Search for the cell housing the specified text and yield its [x, y] center coordinate. 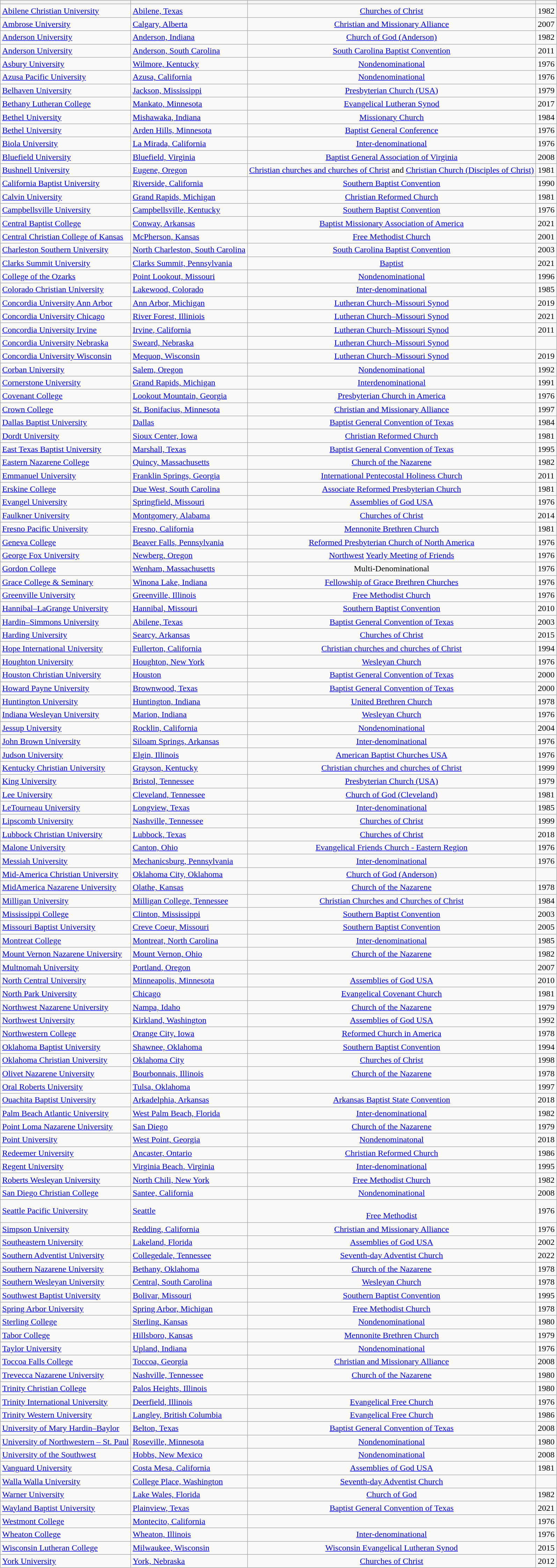
Central Baptist College [66, 223]
Kirkland, Washington [189, 1020]
Vanguard University [66, 1468]
North Central University [66, 980]
St. Bonifacius, Minnesota [189, 409]
Montreat College [66, 941]
Toccoa, Georgia [189, 1362]
Wayland Baptist University [66, 1508]
MidAmerica Nazarene University [66, 887]
Virginia Beach, Virginia [189, 1166]
Corban University [66, 370]
Bourbonnais, Illinois [189, 1073]
2012 [546, 1561]
California Baptist University [66, 184]
Evangelical Covenant Church [391, 994]
Missouri Baptist University [66, 927]
Bristol, Tennessee [189, 781]
Roseville, Minnesota [189, 1442]
Fellowship of Grace Brethren Churches [391, 582]
Hope International University [66, 648]
Orange City, Iowa [189, 1034]
Wheaton, Illinois [189, 1534]
Hobbs, New Mexico [189, 1455]
San Diego [189, 1127]
Trinity Western University [66, 1415]
Dallas [189, 423]
Springfield, Missouri [189, 502]
Brownwood, Texas [189, 688]
Jackson, Mississippi [189, 90]
Concordia University Nebraska [66, 343]
Ambrose University [66, 24]
Concordia University Chicago [66, 316]
Cleveland, Tennessee [189, 795]
Multnomah University [66, 967]
North Chili, New York [189, 1180]
Asbury University [66, 64]
Campbellsville University [66, 210]
Trinity International University [66, 1402]
Palm Beach Atlantic University [66, 1113]
Baptist General Association of Virginia [391, 157]
Messiah University [66, 861]
Point Lookout, Missouri [189, 276]
Southern Nazarene University [66, 1269]
Erskine College [66, 489]
Shawnee, Oklahoma [189, 1047]
Lakewood, Colorado [189, 290]
Bluefield University [66, 157]
Northwest Nazarene University [66, 1007]
Wenham, Massachusetts [189, 569]
Mount Vernon Nazarene University [66, 954]
Siloam Springs, Arkansas [189, 741]
Wisconsin Lutheran College [66, 1548]
LeTourneau University [66, 808]
Ann Arbor, Michigan [189, 303]
McPherson, Kansas [189, 237]
Winona Lake, Indiana [189, 582]
Bushnell University [66, 170]
Associate Reformed Presbyterian Church [391, 489]
Mississippi College [66, 914]
Clarks Summit, Pennsylvania [189, 263]
Northwest Yearly Meeting of Friends [391, 555]
Roberts Wesleyan University [66, 1180]
Point Loma Nazarene University [66, 1127]
Bolivar, Missouri [189, 1295]
Ancaster, Ontario [189, 1153]
Reformed Church in America [391, 1034]
Eugene, Oregon [189, 170]
Arkansas Baptist State Convention [391, 1100]
Huntington, Indiana [189, 701]
Lubbock, Texas [189, 834]
1998 [546, 1060]
Hardin–Simmons University [66, 622]
Calvin University [66, 197]
Clarks Summit University [66, 263]
Langley, British Columbia [189, 1415]
College Place, Washington [189, 1481]
2017 [546, 104]
Oklahoma Baptist University [66, 1047]
Marion, Indiana [189, 715]
King University [66, 781]
Lipscomb University [66, 821]
Taylor University [66, 1348]
1991 [546, 383]
Mishawaka, Indiana [189, 117]
Oklahoma City, Oklahoma [189, 874]
Baptist [391, 263]
Southern Wesleyan University [66, 1282]
Houghton University [66, 662]
Oral Roberts University [66, 1087]
Christian Churches and Churches of Christ [391, 901]
Mequon, Wisconsin [189, 356]
Conway, Arkansas [189, 223]
Chicago [189, 994]
Fresno, California [189, 529]
Minneapolis, Minnesota [189, 980]
Deerfield, Illinois [189, 1402]
Tabor College [66, 1335]
Milligan University [66, 901]
Tulsa, Oklahoma [189, 1087]
Covenant College [66, 396]
Hannibal, Missouri [189, 609]
Lake Wales, Florida [189, 1495]
George Fox University [66, 555]
Hillsboro, Kansas [189, 1335]
University of Mary Hardin–Baylor [66, 1428]
Mid-America Christian University [66, 874]
Judson University [66, 755]
Missionary Church [391, 117]
Church of God [391, 1495]
Multi-Denominational [391, 569]
West Point, Georgia [189, 1140]
Due West, South Carolina [189, 489]
Nondenominatonal [391, 1140]
Central, South Carolina [189, 1282]
Toccoa Falls College [66, 1362]
Houston Christian University [66, 675]
East Texas Baptist University [66, 449]
Dallas Baptist University [66, 423]
2004 [546, 728]
Quincy, Massachusetts [189, 462]
Houston [189, 675]
Redding, California [189, 1229]
Sioux Center, Iowa [189, 436]
Newberg, Oregon [189, 555]
Biola University [66, 143]
Kentucky Christian University [66, 768]
Upland, Indiana [189, 1348]
Lakeland, Florida [189, 1242]
Malone University [66, 848]
Evangel University [66, 502]
Arkadelphia, Arkansas [189, 1100]
2005 [546, 927]
Interdenominational [391, 383]
Irvine, California [189, 329]
Spring Arbor, Michigan [189, 1309]
Central Christian College of Kansas [66, 237]
Canton, Ohio [189, 848]
Houghton, New York [189, 662]
Marshall, Texas [189, 449]
Emmanuel University [66, 476]
Fullerton, California [189, 648]
Evangelical Friends Church - Eastern Region [391, 848]
Evangelical Lutheran Synod [391, 104]
Hannibal–LaGrange University [66, 609]
Montgomery, Alabama [189, 515]
College of the Ozarks [66, 276]
Mechanicsburg, Pennsylvania [189, 861]
Southern Adventist University [66, 1256]
Collegedale, Tennessee [189, 1256]
Redeemer University [66, 1153]
Lee University [66, 795]
2022 [546, 1256]
Christian churches and churches of Christ and Christian Church (Disciples of Christ) [391, 170]
Wilmore, Kentucky [189, 64]
Searcy, Arkansas [189, 635]
1990 [546, 184]
Baptist Missionary Association of America [391, 223]
Crown College [66, 409]
Point University [66, 1140]
Gordon College [66, 569]
Jessup University [66, 728]
University of the Southwest [66, 1455]
Walla Walla University [66, 1481]
Creve Coeur, Missouri [189, 927]
Southeastern University [66, 1242]
Milligan College, Tennessee [189, 901]
Oklahoma Christian University [66, 1060]
Westmont College [66, 1521]
Mankato, Minnesota [189, 104]
Greenville University [66, 595]
Palos Heights, Illinois [189, 1388]
1996 [546, 276]
York, Nebraska [189, 1561]
Warner University [66, 1495]
Presbyterian Church in America [391, 396]
Church of God (Cleveland) [391, 795]
Sweard, Nebraska [189, 343]
Anderson, South Carolina [189, 51]
Greenville, Illinois [189, 595]
Campbellsville, Kentucky [189, 210]
Howard Payne University [66, 688]
Costa Mesa, California [189, 1468]
Colorado Christian University [66, 290]
2001 [546, 237]
Faulkner University [66, 515]
Lubbock Christian University [66, 834]
Calgary, Alberta [189, 24]
Trinity Christian College [66, 1388]
Longview, Texas [189, 808]
York University [66, 1561]
Clinton, Mississippi [189, 914]
Wheaton College [66, 1534]
Concordia University Ann Arbor [66, 303]
Geneva College [66, 542]
Bethany, Oklahoma [189, 1269]
United Brethren Church [391, 701]
La Mirada, California [189, 143]
University of Northwestern – St. Paul [66, 1442]
Huntington University [66, 701]
Baptist General Conference [391, 130]
Plainview, Texas [189, 1508]
Abilene Christian University [66, 11]
Oklahoma City [189, 1060]
River Forest, Illiniois [189, 316]
Dordt University [66, 436]
Northwestern College [66, 1034]
Eastern Nazarene College [66, 462]
Nampa, Idaho [189, 1007]
Montecito, California [189, 1521]
Azusa, California [189, 77]
2014 [546, 515]
John Brown University [66, 741]
Fresno Pacific University [66, 529]
Wisconsin Evangelical Lutheran Synod [391, 1548]
Simpson University [66, 1229]
2002 [546, 1242]
Seattle [189, 1211]
Mount Vernon, Ohio [189, 954]
Bluefield, Virginia [189, 157]
Salem, Oregon [189, 370]
Belhaven University [66, 90]
Ouachita Baptist University [66, 1100]
Cornerstone University [66, 383]
Trevecca Nazarene University [66, 1375]
Concordia University Wisconsin [66, 356]
Free Methodist [391, 1211]
American Baptist Churches USA [391, 755]
North Charleston, South Carolina [189, 250]
West Palm Beach, Florida [189, 1113]
Indiana Wesleyan University [66, 715]
Lookout Mountain, Georgia [189, 396]
Harding University [66, 635]
Northwest University [66, 1020]
Reformed Presbyterian Church of North America [391, 542]
Spring Arbor University [66, 1309]
North Park University [66, 994]
Montreat, North Carolina [189, 941]
Olathe, Kansas [189, 887]
Seattle Pacific University [66, 1211]
Portland, Oregon [189, 967]
Concordia University Irvine [66, 329]
Southwest Baptist University [66, 1295]
Rocklin, California [189, 728]
Sterling College [66, 1322]
Santee, California [189, 1193]
Grace College & Seminary [66, 582]
Anderson, Indiana [189, 37]
Grayson, Kentucky [189, 768]
Franklin Springs, Georgia [189, 476]
Belton, Texas [189, 1428]
Beaver Falls, Pennsylvania [189, 542]
San Diego Christian College [66, 1193]
Azusa Pacific University [66, 77]
International Pentecostal Holiness Church [391, 476]
Riverside, California [189, 184]
Elgin, Illinois [189, 755]
Milwaukee, Wisconsin [189, 1548]
Olivet Nazarene University [66, 1073]
Bethany Lutheran College [66, 104]
Arden Hills, Minnesota [189, 130]
Regent University [66, 1166]
Charleston Southern University [66, 250]
Sterling, Kansas [189, 1322]
